For the text-containing cell, return its midpoint in (X, Y) coordinate format. 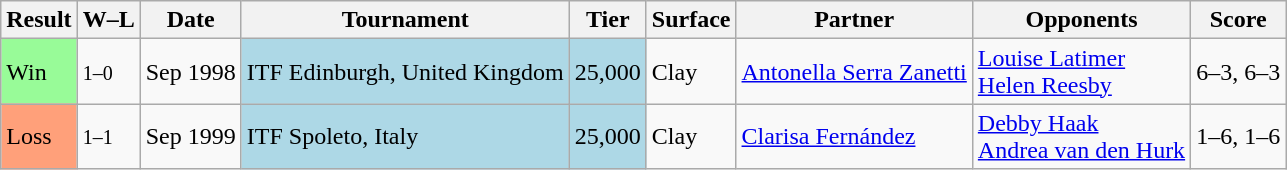
Loss (39, 136)
Score (1238, 20)
Debby Haak Andrea van den Hurk (1081, 136)
Tier (608, 20)
W–L (108, 20)
Partner (854, 20)
ITF Edinburgh, United Kingdom (405, 72)
1–1 (108, 136)
Sep 1999 (190, 136)
Clarisa Fernández (854, 136)
ITF Spoleto, Italy (405, 136)
Win (39, 72)
Louise Latimer Helen Reesby (1081, 72)
Opponents (1081, 20)
Result (39, 20)
Surface (691, 20)
Date (190, 20)
Antonella Serra Zanetti (854, 72)
Tournament (405, 20)
6–3, 6–3 (1238, 72)
Sep 1998 (190, 72)
1–6, 1–6 (1238, 136)
1–0 (108, 72)
